Capture the cell that displays the provided text and extract its [X, Y] central coordinate. 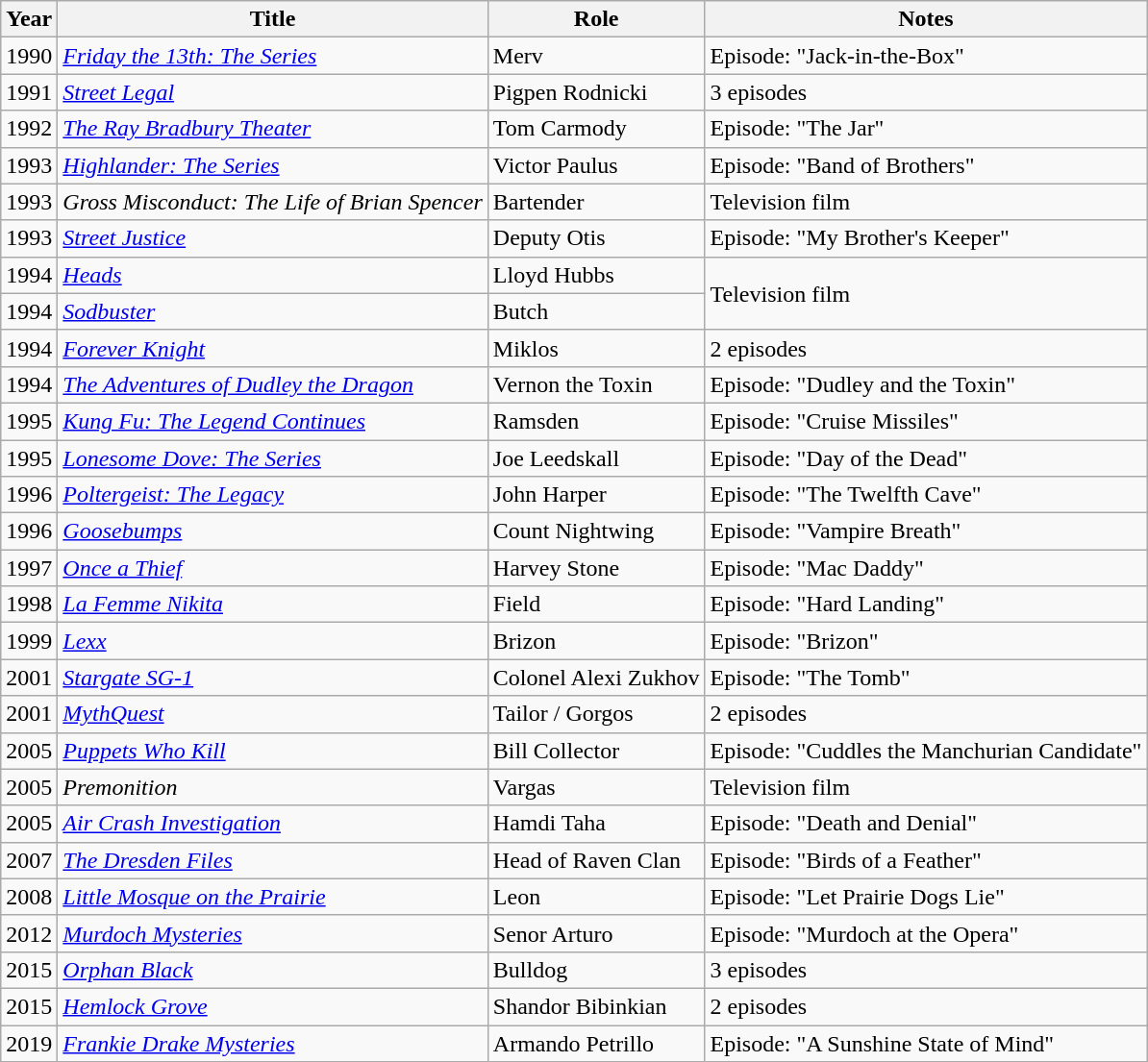
Episode: "A Sunshine State of Mind" [926, 1043]
Premonition [273, 787]
Episode: "Dudley and the Toxin" [926, 384]
Episode: "Death and Denial" [926, 824]
Title [273, 19]
Pigpen Rodnicki [596, 92]
Episode: "Band of Brothers" [926, 165]
Tom Carmody [596, 129]
Episode: "Murdoch at the Opera" [926, 933]
Lexx [273, 641]
Lloyd Hubbs [596, 275]
Episode: "The Twelfth Cave" [926, 495]
Hamdi Taha [596, 824]
Vernon the Toxin [596, 384]
Episode: "Hard Landing" [926, 605]
1998 [29, 605]
Street Legal [273, 92]
Merv [596, 56]
Stargate SG-1 [273, 678]
Episode: "Birds of a Feather" [926, 860]
Orphan Black [273, 970]
Once a Thief [273, 568]
Hemlock Grove [273, 1006]
Lonesome Dove: The Series [273, 458]
Senor Arturo [596, 933]
Bill Collector [596, 751]
Episode: "The Tomb" [926, 678]
Street Justice [273, 238]
Vargas [596, 787]
MythQuest [273, 714]
Poltergeist: The Legacy [273, 495]
La Femme Nikita [273, 605]
Year [29, 19]
2012 [29, 933]
Brizon [596, 641]
Puppets Who Kill [273, 751]
Episode: "Cruise Missiles" [926, 421]
Episode: "Jack-in-the-Box" [926, 56]
Sodbuster [273, 311]
Butch [596, 311]
The Dresden Files [273, 860]
Victor Paulus [596, 165]
1999 [29, 641]
Leon [596, 897]
Episode: "My Brother's Keeper" [926, 238]
Episode: "The Jar" [926, 129]
Episode: "Vampire Breath" [926, 531]
Murdoch Mysteries [273, 933]
The Ray Bradbury Theater [273, 129]
Deputy Otis [596, 238]
Friday the 13th: The Series [273, 56]
Miklos [596, 348]
Frankie Drake Mysteries [273, 1043]
Shandor Bibinkian [596, 1006]
The Adventures of Dudley the Dragon [273, 384]
Air Crash Investigation [273, 824]
Episode: "Brizon" [926, 641]
Field [596, 605]
Bartender [596, 202]
Heads [273, 275]
Goosebumps [273, 531]
Highlander: The Series [273, 165]
Harvey Stone [596, 568]
Forever Knight [273, 348]
2007 [29, 860]
Gross Misconduct: The Life of Brian Spencer [273, 202]
Count Nightwing [596, 531]
1991 [29, 92]
Tailor / Gorgos [596, 714]
1990 [29, 56]
Episode: "Mac Daddy" [926, 568]
Joe Leedskall [596, 458]
1997 [29, 568]
Head of Raven Clan [596, 860]
Notes [926, 19]
John Harper [596, 495]
Episode: "Let Prairie Dogs Lie" [926, 897]
Kung Fu: The Legend Continues [273, 421]
2019 [29, 1043]
Little Mosque on the Prairie [273, 897]
Armando Petrillo [596, 1043]
Bulldog [596, 970]
Colonel Alexi Zukhov [596, 678]
2008 [29, 897]
Ramsden [596, 421]
Episode: "Day of the Dead" [926, 458]
Episode: "Cuddles the Manchurian Candidate" [926, 751]
1992 [29, 129]
Role [596, 19]
